Scan for the cell matching the given text and deliver its [x, y] coordinate at center. 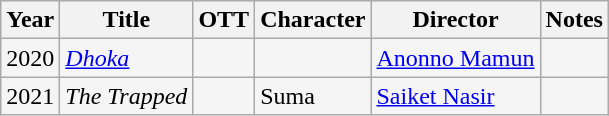
Suma [313, 96]
Anonno Mamun [456, 58]
Notes [574, 20]
Year [30, 20]
2021 [30, 96]
Saiket Nasir [456, 96]
2020 [30, 58]
Character [313, 20]
Title [126, 20]
The Trapped [126, 96]
OTT [224, 20]
Dhoka [126, 58]
Director [456, 20]
